Extract the (X, Y) coordinate from the center of the cell holding the provided text.  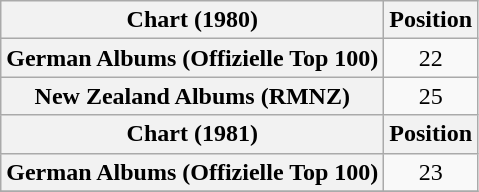
25 (431, 96)
New Zealand Albums (RMNZ) (192, 96)
Chart (1980) (192, 20)
Chart (1981) (192, 134)
23 (431, 172)
22 (431, 58)
